For the text-containing cell, return its midpoint in (x, y) coordinate format. 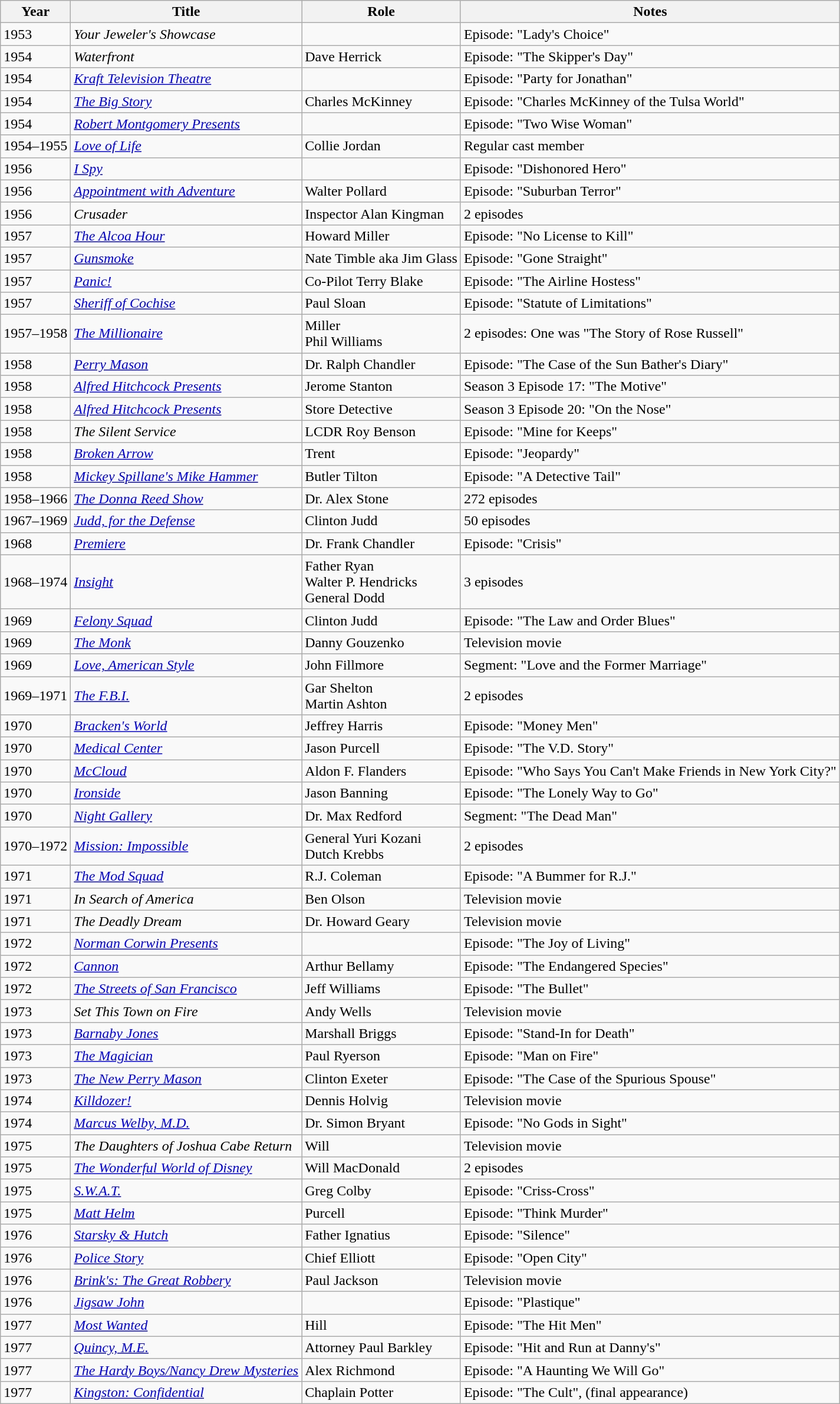
Segment: "The Dead Man" (650, 816)
1968 (35, 543)
Year (35, 12)
Episode: "Charles McKinney of the Tulsa World" (650, 101)
Dr. Frank Chandler (381, 543)
50 episodes (650, 521)
Title (186, 12)
S.W.A.T. (186, 1191)
1953 (35, 34)
Episode: "Money Men" (650, 726)
1954–1955 (35, 146)
Most Wanted (186, 1325)
Walter Pollard (381, 191)
Episode: "The Joy of Living" (650, 944)
Episode: "Criss-Cross" (650, 1191)
Episode: "Lady's Choice" (650, 34)
Co-Pilot Terry Blake (381, 281)
Episode: "The Cult", (final appearance) (650, 1392)
Appointment with Adventure (186, 191)
Episode: "Dishonored Hero" (650, 169)
Waterfront (186, 57)
Episode: "Who Says You Can't Make Friends in New York City?" (650, 771)
Danny Gouzenko (381, 642)
Paul Sloan (381, 304)
Episode: "Think Murder" (650, 1213)
Medical Center (186, 749)
Episode: "The Skipper's Day" (650, 57)
Brink's: The Great Robbery (186, 1280)
Trent (381, 454)
Starsky & Hutch (186, 1235)
Your Jeweler's Showcase (186, 34)
Jeff Williams (381, 988)
1968–1974 (35, 582)
MillerPhil Williams (381, 334)
Jerome Stanton (381, 387)
Attorney Paul Barkley (381, 1347)
Dr. Ralph Chandler (381, 364)
Dr. Howard Geary (381, 921)
Paul Ryerson (381, 1056)
Regular cast member (650, 146)
Aldon F. Flanders (381, 771)
Episode: "Stand-In for Death" (650, 1033)
The Millionaire (186, 334)
Mission: Impossible (186, 846)
Episode: "Statute of Limitations" (650, 304)
3 episodes (650, 582)
Nate Timble aka Jim Glass (381, 258)
Episode: "Gone Straight" (650, 258)
McCloud (186, 771)
Broken Arrow (186, 454)
Episode: "A Haunting We Will Go" (650, 1370)
Episode: "Open City" (650, 1258)
Marshall Briggs (381, 1033)
Episode: "The Law and Order Blues" (650, 620)
The Wonderful World of Disney (186, 1168)
Store Detective (381, 409)
General Yuri KozaniDutch Krebbs (381, 846)
Episode: "No License to Kill" (650, 236)
The Mod Squad (186, 876)
Jason Banning (381, 793)
Bracken's World (186, 726)
Episode: "A Detective Tail" (650, 476)
Episode: "The Case of the Spurious Spouse" (650, 1078)
Episode: "Hit and Run at Danny's" (650, 1347)
Andy Wells (381, 1011)
Episode: "The Lonely Way to Go" (650, 793)
1967–1969 (35, 521)
Set This Town on Fire (186, 1011)
Felony Squad (186, 620)
The Silent Service (186, 431)
Hill (381, 1325)
Episode: "No Gods in Sight" (650, 1123)
Season 3 Episode 20: "On the Nose" (650, 409)
Episode: "Man on Fire" (650, 1056)
Episode: "The Endangered Species" (650, 966)
Jason Purcell (381, 749)
The Streets of San Francisco (186, 988)
Notes (650, 12)
Season 3 Episode 17: "The Motive" (650, 387)
Premiere (186, 543)
Quincy, M.E. (186, 1347)
The Hardy Boys/Nancy Drew Mysteries (186, 1370)
Insight (186, 582)
Dr. Simon Bryant (381, 1123)
The Deadly Dream (186, 921)
R.J. Coleman (381, 876)
Episode: "The Case of the Sun Bather's Diary" (650, 364)
Panic! (186, 281)
Dr. Alex Stone (381, 499)
Mickey Spillane's Mike Hammer (186, 476)
Collie Jordan (381, 146)
John Fillmore (381, 665)
Episode: "Party for Jonathan" (650, 79)
Sheriff of Cochise (186, 304)
Episode: "The Bullet" (650, 988)
Dave Herrick (381, 57)
272 episodes (650, 499)
Episode: "Jeopardy" (650, 454)
1969–1971 (35, 696)
Crusader (186, 213)
The F.B.I. (186, 696)
The Magician (186, 1056)
Father Ignatius (381, 1235)
In Search of America (186, 899)
Will MacDonald (381, 1168)
Kraft Television Theatre (186, 79)
Cannon (186, 966)
Norman Corwin Presents (186, 944)
Arthur Bellamy (381, 966)
The Alcoa Hour (186, 236)
Episode: "The Hit Men" (650, 1325)
LCDR Roy Benson (381, 431)
Charles McKinney (381, 101)
Episode: "Silence" (650, 1235)
Purcell (381, 1213)
Marcus Welby, M.D. (186, 1123)
Chief Elliott (381, 1258)
Episode: "Suburban Terror" (650, 191)
Gar SheltonMartin Ashton (381, 696)
The Monk (186, 642)
Episode: "Two Wise Woman" (650, 124)
Dr. Max Redford (381, 816)
Killdozer! (186, 1101)
The Daughters of Joshua Cabe Return (186, 1146)
1958–1966 (35, 499)
Jigsaw John (186, 1303)
Greg Colby (381, 1191)
Judd, for the Defense (186, 521)
Ben Olson (381, 899)
Inspector Alan Kingman (381, 213)
Kingston: Confidential (186, 1392)
Role (381, 12)
The Donna Reed Show (186, 499)
Segment: "Love and the Former Marriage" (650, 665)
Love, American Style (186, 665)
Clinton Exeter (381, 1078)
Butler Tilton (381, 476)
Father RyanWalter P. HendricksGeneral Dodd (381, 582)
Episode: "Mine for Keeps" (650, 431)
Robert Montgomery Presents (186, 124)
Ironside (186, 793)
Dennis Holvig (381, 1101)
Jeffrey Harris (381, 726)
2 episodes: One was "The Story of Rose Russell" (650, 334)
Gunsmoke (186, 258)
Episode: "The Airline Hostess" (650, 281)
The Big Story (186, 101)
Chaplain Potter (381, 1392)
Howard Miller (381, 236)
Episode: "Plastique" (650, 1303)
Barnaby Jones (186, 1033)
Paul Jackson (381, 1280)
1957–1958 (35, 334)
Police Story (186, 1258)
Episode: "A Bummer for R.J." (650, 876)
1970–1972 (35, 846)
Night Gallery (186, 816)
Love of Life (186, 146)
Alex Richmond (381, 1370)
Will (381, 1146)
The New Perry Mason (186, 1078)
Perry Mason (186, 364)
I Spy (186, 169)
Matt Helm (186, 1213)
Episode: "Crisis" (650, 543)
Episode: "The V.D. Story" (650, 749)
